Locate the cell with the specified text and output its [x, y] center coordinate. 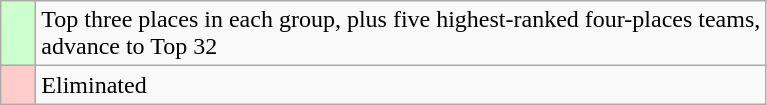
Top three places in each group, plus five highest-ranked four-places teams,advance to Top 32 [401, 34]
Eliminated [401, 85]
